Return the (x, y) coordinate for the center point of the cell that contains the specified text.  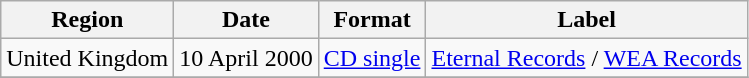
Date (246, 20)
Eternal Records / WEA Records (586, 58)
10 April 2000 (246, 58)
United Kingdom (88, 58)
Format (372, 20)
Region (88, 20)
CD single (372, 58)
Label (586, 20)
